Extract the (x, y) coordinate from the center of the cell holding the provided text.  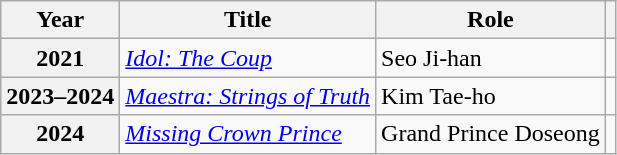
2023–2024 (60, 96)
Title (248, 20)
Grand Prince Doseong (491, 134)
Maestra: Strings of Truth (248, 96)
Year (60, 20)
Seo Ji-han (491, 58)
2024 (60, 134)
2021 (60, 58)
Role (491, 20)
Missing Crown Prince (248, 134)
Idol: The Coup (248, 58)
Kim Tae-ho (491, 96)
